Capture the cell that displays the provided text and extract its [X, Y] central coordinate. 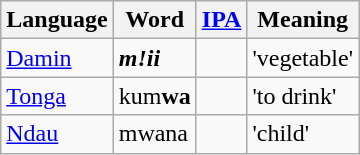
Tonga [57, 96]
mwana [154, 134]
Meaning [303, 20]
Language [57, 20]
IPA [222, 20]
m!ii [154, 58]
'to drink' [303, 96]
'vegetable' [303, 58]
kumwa [154, 96]
Ndau [57, 134]
Damin [57, 58]
Word [154, 20]
'child' [303, 134]
